Scan for the cell matching the given text and deliver its [x, y] coordinate at center. 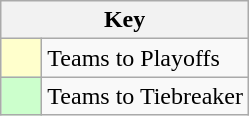
Key [125, 20]
Teams to Playoffs [146, 58]
Teams to Tiebreaker [146, 96]
